Detect which cell encompasses the target text, then output its [x, y] center coordinate. 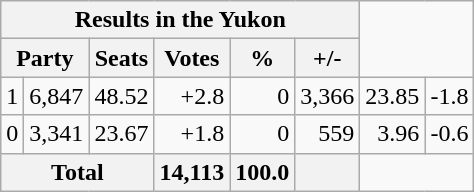
6,847 [56, 96]
3.96 [392, 134]
Total [78, 172]
Seats [122, 58]
Party [45, 58]
% [262, 58]
-0.6 [450, 134]
48.52 [122, 96]
Results in the Yukon [180, 20]
3,341 [56, 134]
23.67 [122, 134]
+2.8 [192, 96]
559 [328, 134]
+1.8 [192, 134]
23.85 [392, 96]
14,113 [192, 172]
3,366 [328, 96]
1 [12, 96]
+/- [328, 58]
Votes [192, 58]
100.0 [262, 172]
-1.8 [450, 96]
